From the cell containing the given text, extract its center point as [X, Y] coordinate. 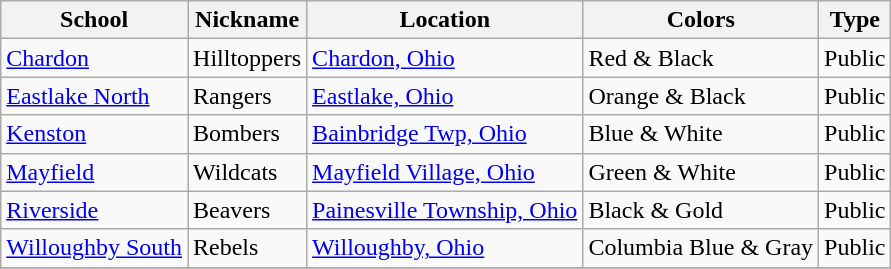
Type [855, 20]
Wildcats [248, 172]
School [94, 20]
Eastlake, Ohio [445, 96]
Mayfield Village, Ohio [445, 172]
Bombers [248, 134]
Beavers [248, 210]
Blue & White [701, 134]
Willoughby South [94, 248]
Black & Gold [701, 210]
Bainbridge Twp, Ohio [445, 134]
Rangers [248, 96]
Green & White [701, 172]
Red & Black [701, 58]
Kenston [94, 134]
Painesville Township, Ohio [445, 210]
Colors [701, 20]
Hilltoppers [248, 58]
Chardon [94, 58]
Riverside [94, 210]
Mayfield [94, 172]
Location [445, 20]
Orange & Black [701, 96]
Columbia Blue & Gray [701, 248]
Willoughby, Ohio [445, 248]
Chardon, Ohio [445, 58]
Rebels [248, 248]
Nickname [248, 20]
Eastlake North [94, 96]
